Capture the cell that displays the provided text and extract its (x, y) central coordinate. 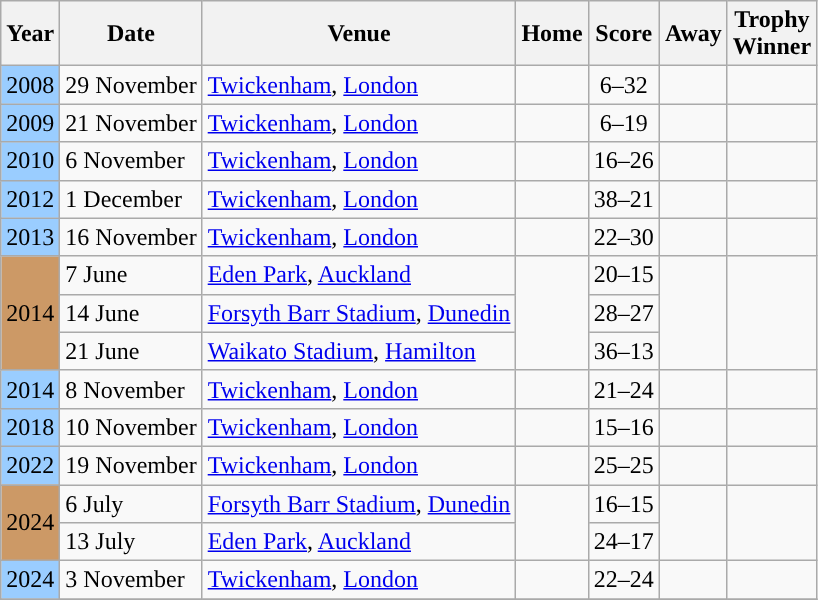
7 June (131, 275)
28–27 (624, 313)
6 July (131, 503)
3 November (131, 580)
22–24 (624, 580)
Waikato Stadium, Hamilton (359, 351)
36–13 (624, 351)
2022 (30, 465)
21 November (131, 123)
13 July (131, 542)
2008 (30, 85)
21–24 (624, 389)
2013 (30, 237)
6 November (131, 161)
2010 (30, 161)
1 December (131, 199)
16–26 (624, 161)
20–15 (624, 275)
Home (552, 34)
TrophyWinner (772, 34)
19 November (131, 465)
25–25 (624, 465)
Year (30, 34)
38–21 (624, 199)
2009 (30, 123)
21 June (131, 351)
24–17 (624, 542)
14 June (131, 313)
Date (131, 34)
Venue (359, 34)
Away (693, 34)
2018 (30, 427)
16–15 (624, 503)
2012 (30, 199)
29 November (131, 85)
6–32 (624, 85)
22–30 (624, 237)
Score (624, 34)
6–19 (624, 123)
16 November (131, 237)
8 November (131, 389)
15–16 (624, 427)
10 November (131, 427)
